Provide the [X, Y] coordinate of the cell's center where the given text is located.  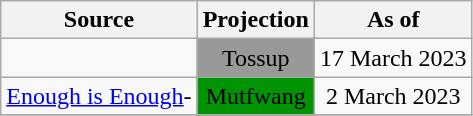
Tossup [256, 58]
2 March 2023 [393, 96]
Source [99, 20]
17 March 2023 [393, 58]
Mutfwang [256, 96]
Enough is Enough- [99, 96]
Projection [256, 20]
As of [393, 20]
